Return [x, y] of the center of cell containing provided text 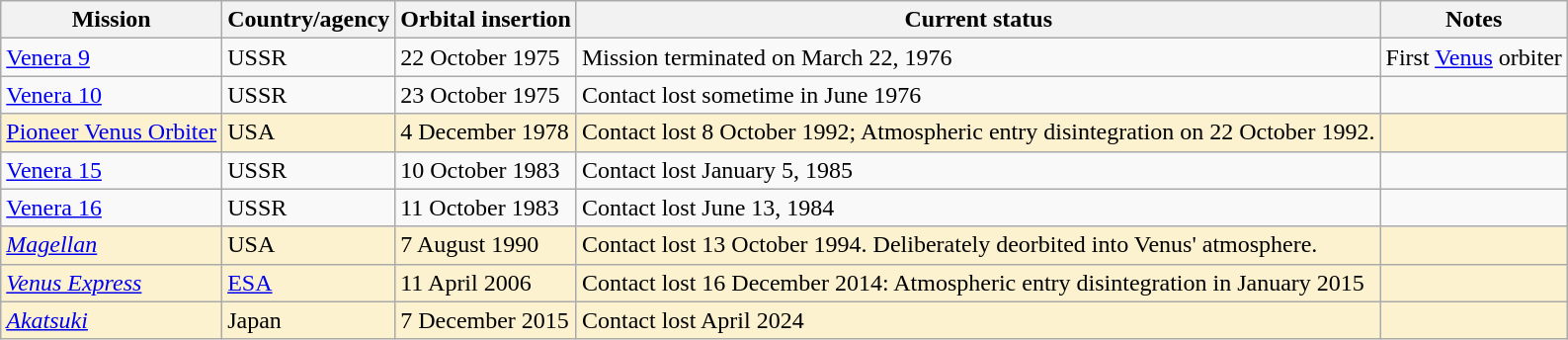
Venera 10 [112, 95]
Contact lost sometime in June 1976 [978, 95]
4 December 1978 [486, 132]
11 October 1983 [486, 208]
Contact lost 16 December 2014: Atmospheric entry disintegration in January 2015 [978, 283]
Contact lost June 13, 1984 [978, 208]
Magellan [112, 245]
ESA [308, 283]
Mission [112, 20]
Notes [1474, 20]
Country/agency [308, 20]
Venera 16 [112, 208]
Pioneer Venus Orbiter [112, 132]
10 October 1983 [486, 170]
First Venus orbiter [1474, 57]
Contact lost April 2024 [978, 320]
Akatsuki [112, 320]
Contact lost 13 October 1994. Deliberately deorbited into Venus' atmosphere. [978, 245]
Contact lost January 5, 1985 [978, 170]
Venera 15 [112, 170]
22 October 1975 [486, 57]
7 August 1990 [486, 245]
Venus Express [112, 283]
23 October 1975 [486, 95]
Japan [308, 320]
Venera 9 [112, 57]
7 December 2015 [486, 320]
Orbital insertion [486, 20]
Current status [978, 20]
11 April 2006 [486, 283]
Mission terminated on March 22, 1976 [978, 57]
Contact lost 8 October 1992; Atmospheric entry disintegration on 22 October 1992. [978, 132]
